Detect which cell encompasses the target text, then output its (X, Y) center coordinate. 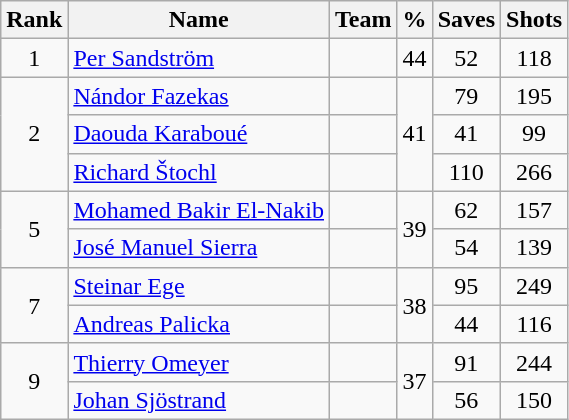
Steinar Ege (199, 286)
José Manuel Sierra (199, 248)
39 (414, 229)
Rank (34, 20)
7 (34, 305)
5 (34, 229)
% (414, 20)
150 (534, 400)
Mohamed Bakir El-Nakib (199, 210)
118 (534, 58)
139 (534, 248)
79 (466, 96)
56 (466, 400)
37 (414, 381)
54 (466, 248)
116 (534, 324)
Name (199, 20)
244 (534, 362)
1 (34, 58)
Andreas Palicka (199, 324)
52 (466, 58)
99 (534, 134)
Richard Štochl (199, 172)
9 (34, 381)
Shots (534, 20)
62 (466, 210)
Thierry Omeyer (199, 362)
195 (534, 96)
Saves (466, 20)
Nándor Fazekas (199, 96)
110 (466, 172)
95 (466, 286)
266 (534, 172)
91 (466, 362)
Per Sandström (199, 58)
Daouda Karaboué (199, 134)
157 (534, 210)
249 (534, 286)
38 (414, 305)
Team (364, 20)
2 (34, 134)
Johan Sjöstrand (199, 400)
